From the cell containing the given text, extract its center point as [X, Y] coordinate. 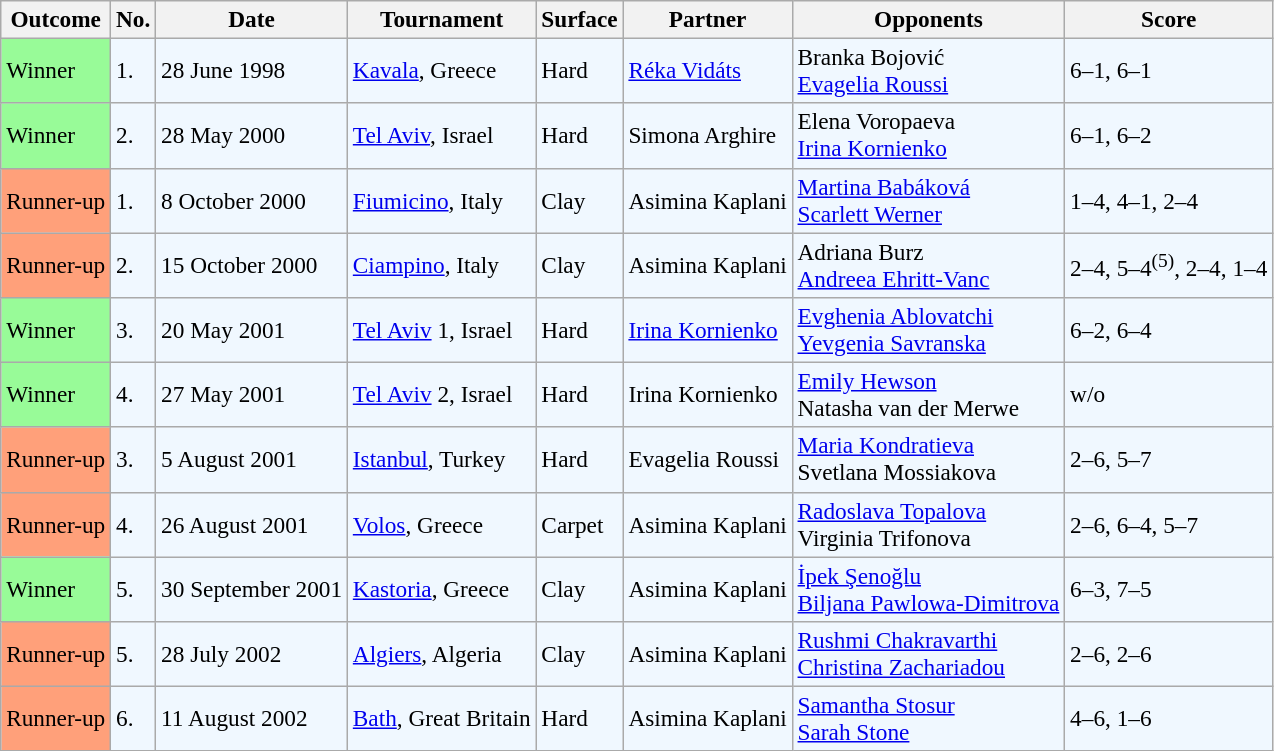
Bath, Great Britain [442, 718]
6–1, 6–1 [1169, 70]
Martina Babáková Scarlett Werner [928, 200]
5 August 2001 [252, 460]
Tournament [442, 19]
Kastoria, Greece [442, 588]
Tel Aviv 1, Israel [442, 330]
Opponents [928, 19]
Partner [708, 19]
Simona Arghire [708, 136]
6–1, 6–2 [1169, 136]
Evagelia Roussi [708, 460]
15 October 2000 [252, 264]
4–6, 1–6 [1169, 718]
6–2, 6–4 [1169, 330]
Evghenia Ablovatchi Yevgenia Savranska [928, 330]
2–6, 5–7 [1169, 460]
Radoslava Topalova Virginia Trifonova [928, 524]
6–3, 7–5 [1169, 588]
Fiumicino, Italy [442, 200]
2–6, 2–6 [1169, 654]
Volos, Greece [442, 524]
Ciampino, Italy [442, 264]
8 October 2000 [252, 200]
26 August 2001 [252, 524]
28 July 2002 [252, 654]
Surface [580, 19]
Emily Hewson Natasha van der Merwe [928, 394]
Tel Aviv 2, Israel [442, 394]
Maria Kondratieva Svetlana Mossiakova [928, 460]
Score [1169, 19]
Rushmi Chakravarthi Christina Zachariadou [928, 654]
1–4, 4–1, 2–4 [1169, 200]
Date [252, 19]
Outcome [56, 19]
28 May 2000 [252, 136]
Samantha Stosur Sarah Stone [928, 718]
30 September 2001 [252, 588]
w/o [1169, 394]
Réka Vidáts [708, 70]
28 June 1998 [252, 70]
No. [134, 19]
20 May 2001 [252, 330]
Carpet [580, 524]
Algiers, Algeria [442, 654]
Tel Aviv, Israel [442, 136]
Elena Voropaeva Irina Kornienko [928, 136]
Branka Bojović Evagelia Roussi [928, 70]
Adriana Burz Andreea Ehritt-Vanc [928, 264]
6. [134, 718]
2–4, 5–4(5), 2–4, 1–4 [1169, 264]
11 August 2002 [252, 718]
İpek Şenoğlu Biljana Pawlowa-Dimitrova [928, 588]
Kavala, Greece [442, 70]
2–6, 6–4, 5–7 [1169, 524]
27 May 2001 [252, 394]
Istanbul, Turkey [442, 460]
